Extract the (x, y) coordinate from the center of the cell holding the provided text.  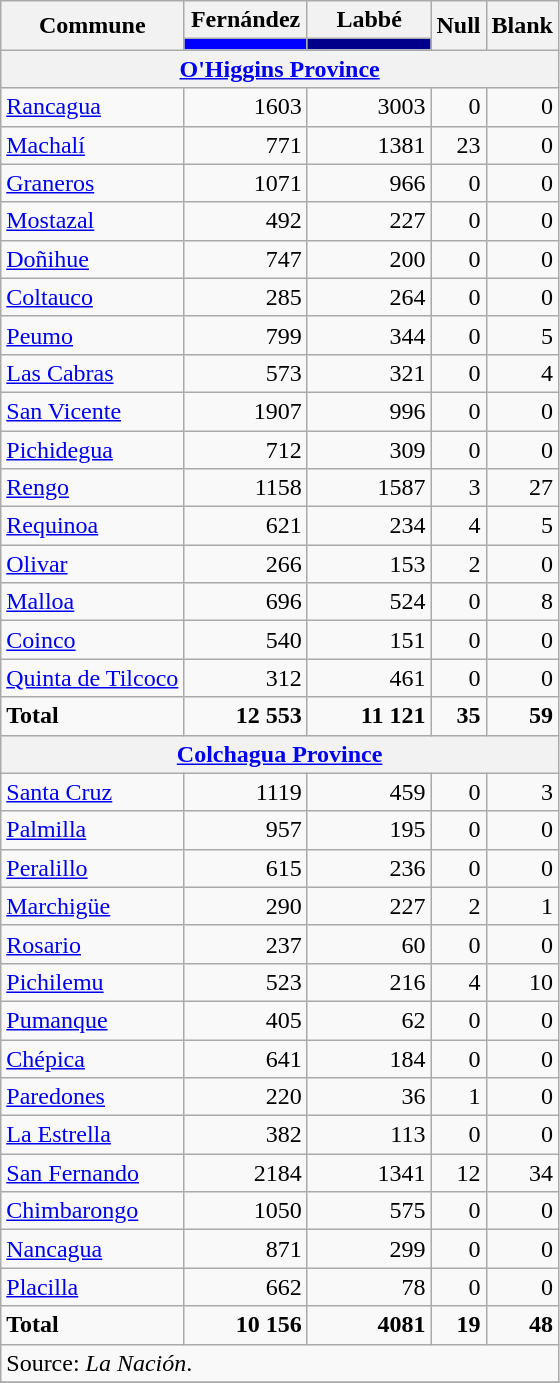
285 (246, 297)
Requinoa (92, 526)
771 (246, 145)
200 (369, 259)
195 (369, 830)
237 (246, 944)
220 (246, 1097)
113 (369, 1135)
234 (369, 526)
La Estrella (92, 1135)
4081 (369, 1325)
Palmilla (92, 830)
Rosario (92, 944)
Machalí (92, 145)
573 (246, 373)
Chimbarongo (92, 1211)
382 (246, 1135)
Labbé (369, 20)
309 (369, 449)
321 (369, 373)
Peralillo (92, 868)
59 (522, 716)
1119 (246, 792)
Rengo (92, 488)
Pumanque (92, 1020)
Commune (92, 26)
344 (369, 335)
Doñihue (92, 259)
35 (458, 716)
34 (522, 1173)
11 121 (369, 716)
12 (458, 1173)
Peumo (92, 335)
2184 (246, 1173)
264 (369, 297)
Nancagua (92, 1249)
12 553 (246, 716)
524 (369, 602)
Graneros (92, 183)
151 (369, 640)
747 (246, 259)
236 (369, 868)
405 (246, 1020)
Coltauco (92, 297)
48 (522, 1325)
1907 (246, 411)
Null (458, 26)
621 (246, 526)
184 (369, 1059)
Blank (522, 26)
San Fernando (92, 1173)
10 (522, 982)
641 (246, 1059)
312 (246, 678)
San Vicente (92, 411)
O'Higgins Province (280, 69)
461 (369, 678)
23 (458, 145)
1050 (246, 1211)
Coinco (92, 640)
266 (246, 564)
Quinta de Tilcoco (92, 678)
1071 (246, 183)
Las Cabras (92, 373)
Placilla (92, 1287)
957 (246, 830)
299 (369, 1249)
1603 (246, 107)
712 (246, 449)
Malloa (92, 602)
Colchagua Province (280, 754)
799 (246, 335)
Rancagua (92, 107)
36 (369, 1097)
10 156 (246, 1325)
662 (246, 1287)
Pichilemu (92, 982)
871 (246, 1249)
27 (522, 488)
696 (246, 602)
Mostazal (92, 221)
492 (246, 221)
523 (246, 982)
1158 (246, 488)
540 (246, 640)
62 (369, 1020)
Chépica (92, 1059)
996 (369, 411)
Olivar (92, 564)
78 (369, 1287)
966 (369, 183)
290 (246, 906)
1341 (369, 1173)
8 (522, 602)
19 (458, 1325)
1381 (369, 145)
575 (369, 1211)
1587 (369, 488)
Santa Cruz (92, 792)
153 (369, 564)
Paredones (92, 1097)
Fernández (246, 20)
459 (369, 792)
216 (369, 982)
Marchigüe (92, 906)
3003 (369, 107)
Source: La Nación. (280, 1363)
615 (246, 868)
60 (369, 944)
Pichidegua (92, 449)
